Extract the (x, y) coordinate from the center of the cell holding the provided text.  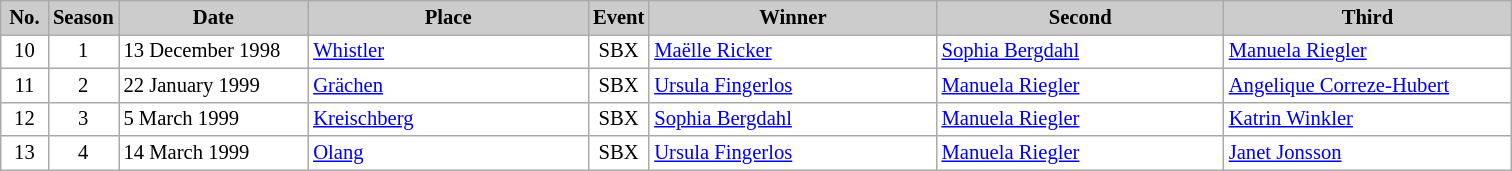
14 March 1999 (213, 153)
Angelique Correze-Hubert (1368, 85)
4 (83, 153)
Katrin Winkler (1368, 119)
11 (24, 85)
Season (83, 17)
Second (1080, 17)
Place (448, 17)
Olang (448, 153)
10 (24, 51)
1 (83, 51)
22 January 1999 (213, 85)
Maëlle Ricker (792, 51)
13 December 1998 (213, 51)
Event (618, 17)
13 (24, 153)
Grächen (448, 85)
Date (213, 17)
Winner (792, 17)
Third (1368, 17)
5 March 1999 (213, 119)
3 (83, 119)
Whistler (448, 51)
Kreischberg (448, 119)
Janet Jonsson (1368, 153)
12 (24, 119)
2 (83, 85)
No. (24, 17)
